Return [x, y] of the center of cell containing provided text 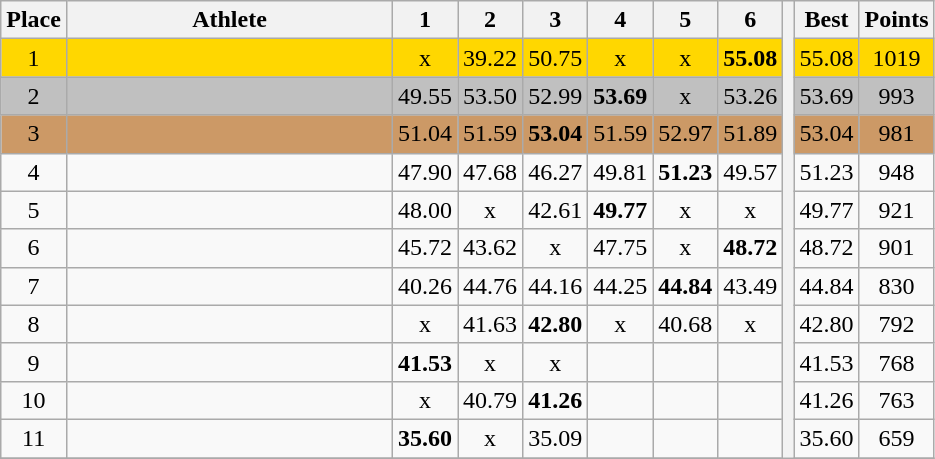
Points [896, 20]
792 [896, 324]
46.27 [556, 172]
981 [896, 134]
53.50 [490, 96]
44.25 [620, 286]
9 [34, 362]
47.75 [620, 248]
Athlete [229, 20]
8 [34, 324]
7 [34, 286]
43.49 [750, 286]
1019 [896, 58]
51.04 [426, 134]
50.75 [556, 58]
993 [896, 96]
Best [826, 20]
948 [896, 172]
48.00 [426, 210]
40.79 [490, 400]
10 [34, 400]
52.99 [556, 96]
51.89 [750, 134]
40.26 [426, 286]
43.62 [490, 248]
49.55 [426, 96]
44.16 [556, 286]
Place [34, 20]
53.26 [750, 96]
901 [896, 248]
49.81 [620, 172]
44.76 [490, 286]
47.90 [426, 172]
659 [896, 438]
49.57 [750, 172]
41.63 [490, 324]
52.97 [686, 134]
42.61 [556, 210]
47.68 [490, 172]
39.22 [490, 58]
921 [896, 210]
40.68 [686, 324]
35.09 [556, 438]
830 [896, 286]
768 [896, 362]
45.72 [426, 248]
763 [896, 400]
11 [34, 438]
